Scan for the cell matching the given text and deliver its [X, Y] coordinate at center. 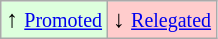
↑ Promoted [54, 20]
↓ Relegated [162, 20]
